Identify which cell holds the provided text, then report its [x, y] central coordinate. 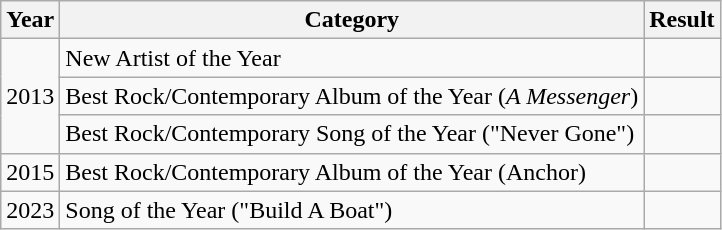
Result [682, 20]
New Artist of the Year [352, 58]
Best Rock/Contemporary Song of the Year ("Never Gone") [352, 134]
2023 [30, 210]
Category [352, 20]
Best Rock/Contemporary Album of the Year (Anchor) [352, 172]
Year [30, 20]
2013 [30, 96]
Song of the Year ("Build A Boat") [352, 210]
Best Rock/Contemporary Album of the Year (A Messenger) [352, 96]
2015 [30, 172]
